Detect which cell encompasses the target text, then output its [X, Y] center coordinate. 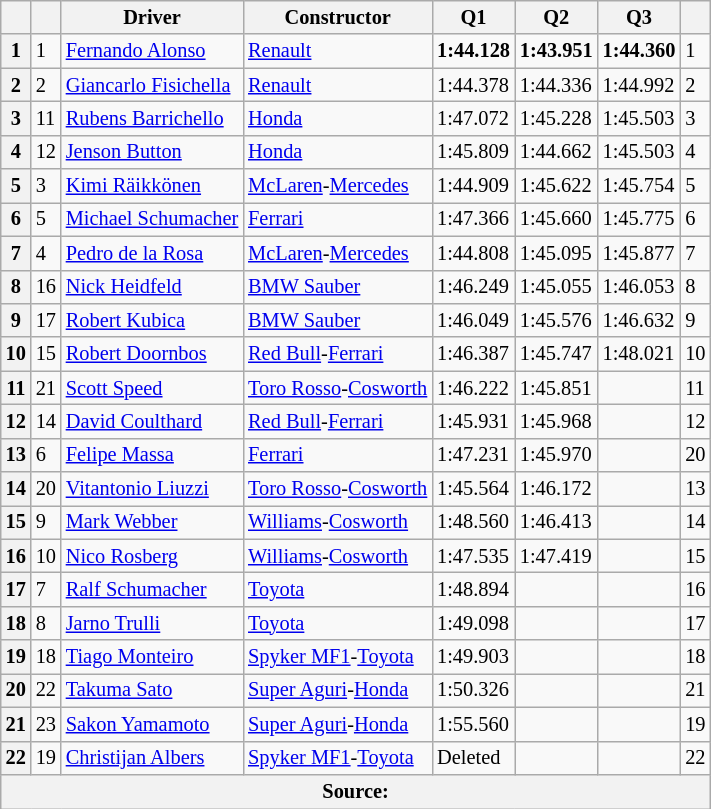
1:45.228 [556, 118]
1:45.775 [640, 219]
1:44.808 [474, 253]
1:46.249 [474, 287]
Nico Rosberg [152, 556]
1:44.336 [556, 85]
Robert Doornbos [152, 354]
Giancarlo Fisichella [152, 85]
1:45.877 [640, 253]
1:44.378 [474, 85]
1:45.754 [640, 186]
Robert Kubica [152, 320]
1:45.747 [556, 354]
Deleted [474, 758]
1:48.560 [474, 522]
Jarno Trulli [152, 623]
Fernando Alonso [152, 51]
Michael Schumacher [152, 219]
1:46.049 [474, 320]
1:45.055 [556, 287]
1:45.095 [556, 253]
23 [46, 724]
Nick Heidfeld [152, 287]
1:45.564 [474, 489]
1:44.992 [640, 85]
1:47.366 [474, 219]
Tiago Monteiro [152, 657]
Constructor [338, 17]
1:47.231 [474, 455]
1:44.662 [556, 152]
1:55.560 [474, 724]
1:45.931 [474, 421]
Q1 [474, 17]
Driver [152, 17]
Ralf Schumacher [152, 589]
1:45.622 [556, 186]
1:46.413 [556, 522]
1:48.021 [640, 354]
1:50.326 [474, 690]
1:44.909 [474, 186]
Takuma Sato [152, 690]
Q3 [640, 17]
1:44.128 [474, 51]
1:45.851 [556, 388]
1:49.903 [474, 657]
1:45.576 [556, 320]
1:45.970 [556, 455]
Pedro de la Rosa [152, 253]
Source: [356, 791]
Sakon Yamamoto [152, 724]
1:48.894 [474, 589]
1:45.660 [556, 219]
1:45.968 [556, 421]
Q2 [556, 17]
Vitantonio Liuzzi [152, 489]
Kimi Räikkönen [152, 186]
1:46.172 [556, 489]
1:44.360 [640, 51]
1:47.419 [556, 556]
Felipe Massa [152, 455]
Scott Speed [152, 388]
1:46.387 [474, 354]
1:46.632 [640, 320]
Mark Webber [152, 522]
1:46.222 [474, 388]
1:47.535 [474, 556]
1:47.072 [474, 118]
Christijan Albers [152, 758]
Rubens Barrichello [152, 118]
David Coulthard [152, 421]
1:46.053 [640, 287]
Jenson Button [152, 152]
1:43.951 [556, 51]
1:49.098 [474, 623]
1:45.809 [474, 152]
